Return the [x, y] coordinate for the center point of the cell that contains the specified text.  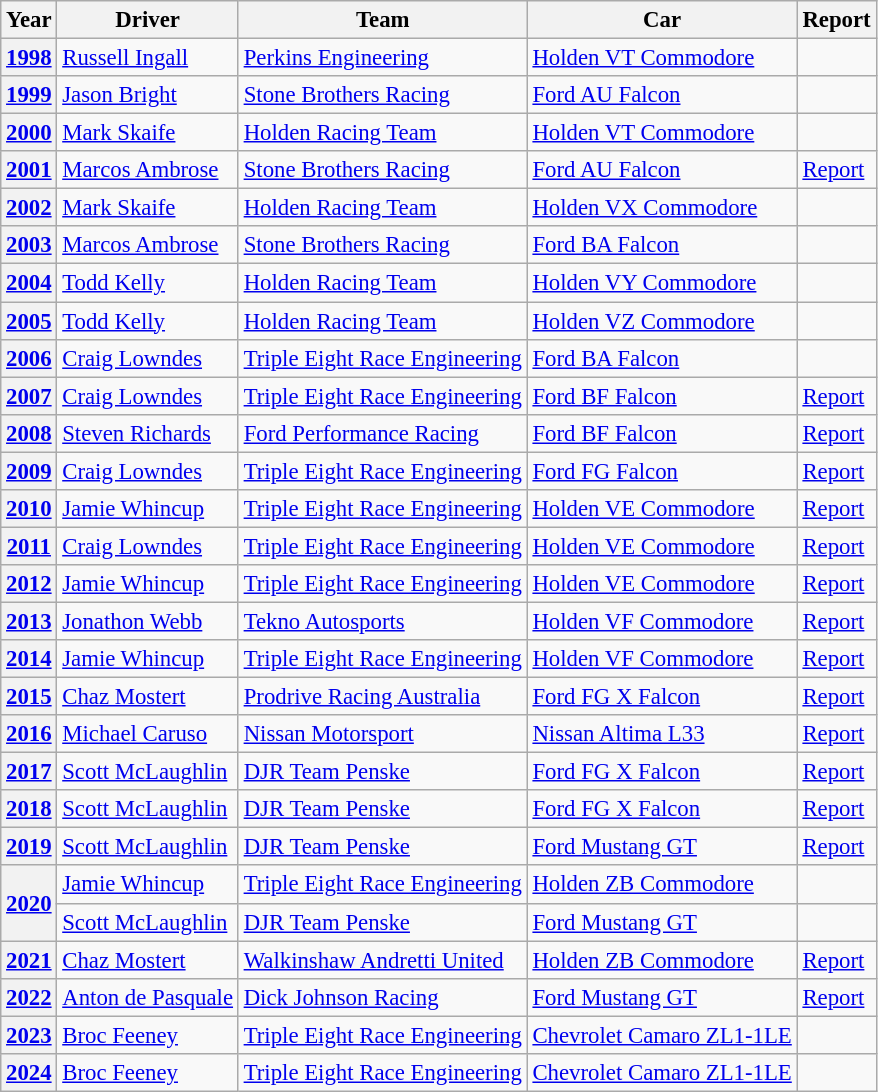
1998 [29, 58]
Michael Caruso [148, 734]
Perkins Engineering [382, 58]
2002 [29, 208]
2023 [29, 1035]
Prodrive Racing Australia [382, 697]
Team [382, 20]
Holden VZ Commodore [662, 321]
Car [662, 20]
Ford FG Falcon [662, 471]
Jason Bright [148, 95]
2007 [29, 396]
2018 [29, 809]
2009 [29, 471]
Anton de Pasquale [148, 997]
Russell Ingall [148, 58]
Steven Richards [148, 433]
Year [29, 20]
Walkinshaw Andretti United [382, 960]
2017 [29, 772]
Nissan Altima L33 [662, 734]
Ford Performance Racing [382, 433]
2003 [29, 245]
2008 [29, 433]
2004 [29, 283]
Jonathon Webb [148, 621]
2012 [29, 584]
2015 [29, 697]
2001 [29, 170]
2010 [29, 509]
Dick Johnson Racing [382, 997]
Holden VY Commodore [662, 283]
Nissan Motorsport [382, 734]
Driver [148, 20]
Tekno Autosports [382, 621]
2019 [29, 847]
2021 [29, 960]
1999 [29, 95]
2022 [29, 997]
2024 [29, 1073]
2013 [29, 621]
2006 [29, 358]
2011 [29, 546]
2020 [29, 904]
Holden VX Commodore [662, 208]
2014 [29, 659]
2000 [29, 133]
2016 [29, 734]
2005 [29, 321]
